Identify which cell holds the provided text, then report its (X, Y) central coordinate. 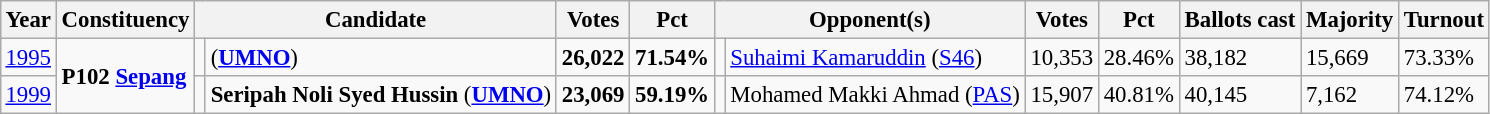
28.46% (1138, 57)
(UMNO) (380, 57)
Opponent(s) (870, 20)
23,069 (592, 95)
Constituency (125, 20)
Mohamed Makki Ahmad (PAS) (875, 95)
40.81% (1138, 95)
Suhaimi Kamaruddin (S46) (875, 57)
7,162 (1350, 95)
38,182 (1240, 57)
15,907 (1062, 95)
Candidate (376, 20)
74.12% (1444, 95)
Majority (1350, 20)
Ballots cast (1240, 20)
Seripah Noli Syed Hussin (UMNO) (380, 95)
10,353 (1062, 57)
15,669 (1350, 57)
71.54% (672, 57)
40,145 (1240, 95)
59.19% (672, 95)
73.33% (1444, 57)
1999 (28, 95)
Turnout (1444, 20)
P102 Sepang (125, 76)
26,022 (592, 57)
Year (28, 20)
1995 (28, 57)
